Extract the [x, y] coordinate from the center of the cell holding the provided text.  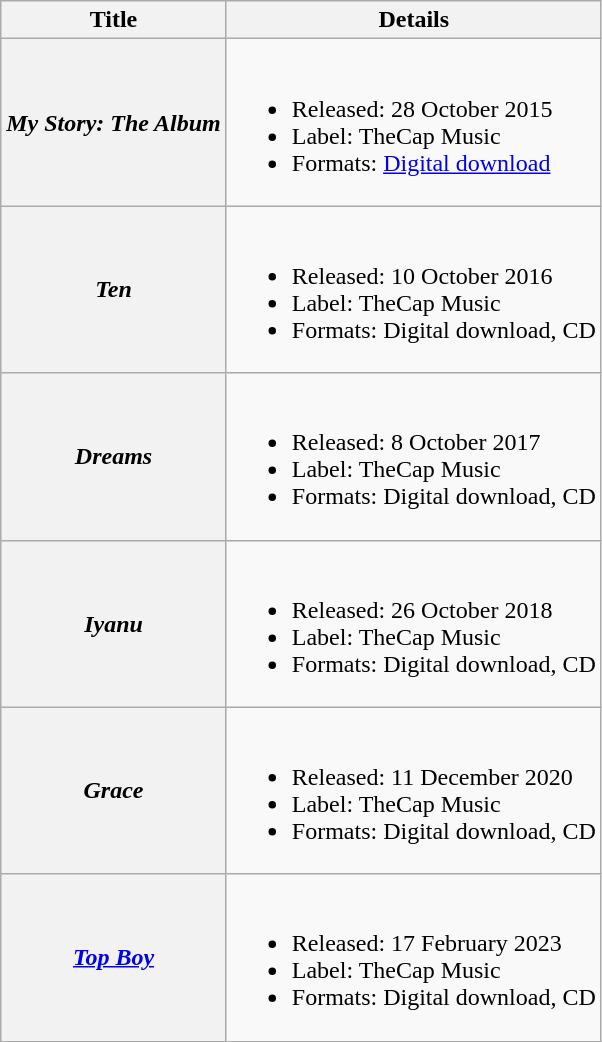
Released: 26 October 2018Label: TheCap MusicFormats: Digital download, CD [414, 624]
Iyanu [114, 624]
Released: 17 February 2023Label: TheCap MusicFormats: Digital download, CD [414, 958]
Released: 11 December 2020Label: TheCap MusicFormats: Digital download, CD [414, 790]
Released: 10 October 2016Label: TheCap MusicFormats: Digital download, CD [414, 290]
Released: 8 October 2017Label: TheCap MusicFormats: Digital download, CD [414, 456]
Details [414, 20]
Dreams [114, 456]
Title [114, 20]
My Story: The Album [114, 122]
Ten [114, 290]
Released: 28 October 2015Label: TheCap MusicFormats: Digital download [414, 122]
Grace [114, 790]
Top Boy [114, 958]
